Determine the (X, Y) coordinate at the center of the cell enclosing the given text.  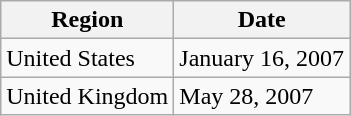
May 28, 2007 (262, 96)
January 16, 2007 (262, 58)
Region (88, 20)
Date (262, 20)
United Kingdom (88, 96)
United States (88, 58)
